Detect which cell encompasses the target text, then output its (x, y) center coordinate. 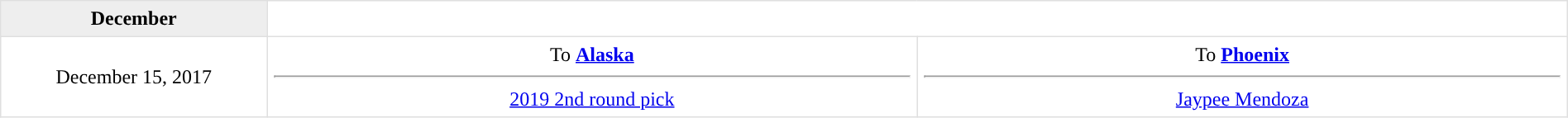
To Alaska2019 2nd round pick (592, 77)
December (134, 19)
To PhoenixJaypee Mendoza (1242, 77)
December 15, 2017 (134, 77)
